For the text-containing cell, return its midpoint in [X, Y] coordinate format. 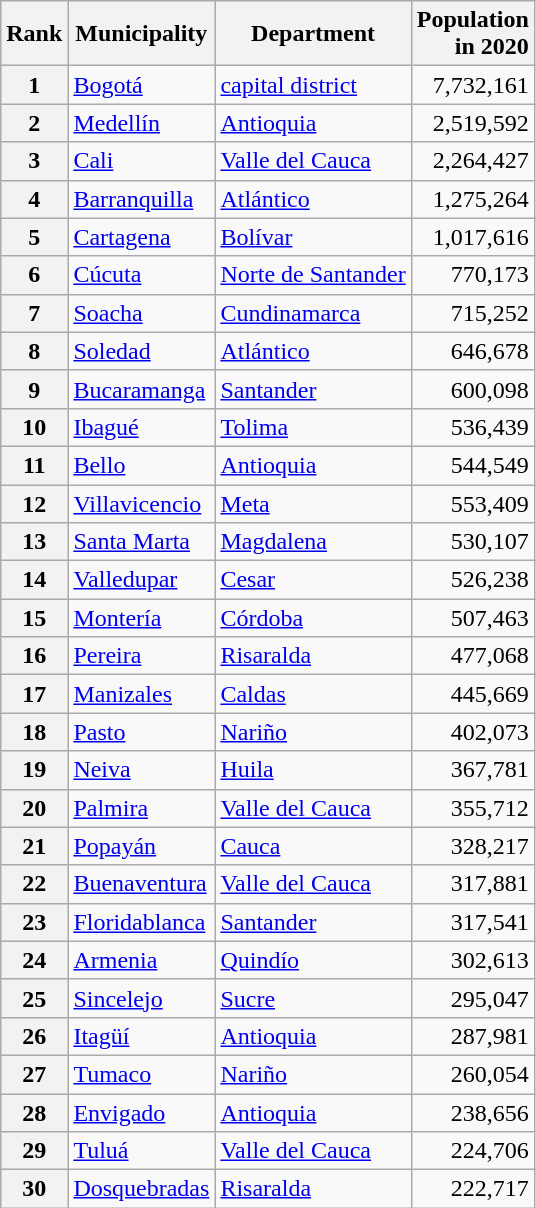
Tumaco [142, 1074]
Populationin 2020 [472, 34]
Floridablanca [142, 922]
2 [34, 123]
Pasto [142, 732]
Armenia [142, 960]
224,706 [472, 1151]
8 [34, 351]
287,981 [472, 1036]
28 [34, 1113]
24 [34, 960]
526,238 [472, 580]
capital district [313, 85]
Villavicencio [142, 503]
1 [34, 85]
Tolima [313, 427]
2,519,592 [472, 123]
1,017,616 [472, 237]
Meta [313, 503]
295,047 [472, 998]
Dosquebradas [142, 1189]
367,781 [472, 770]
445,669 [472, 694]
328,217 [472, 846]
Córdoba [313, 618]
302,613 [472, 960]
26 [34, 1036]
317,881 [472, 884]
Cartagena [142, 237]
544,549 [472, 465]
Popayán [142, 846]
402,073 [472, 732]
19 [34, 770]
Cali [142, 161]
Municipality [142, 34]
Caldas [313, 694]
507,463 [472, 618]
Quindío [313, 960]
222,717 [472, 1189]
Ibagué [142, 427]
10 [34, 427]
Bucaramanga [142, 389]
9 [34, 389]
355,712 [472, 808]
30 [34, 1189]
Department [313, 34]
6 [34, 275]
Buenaventura [142, 884]
16 [34, 656]
Bello [142, 465]
Huila [313, 770]
Montería [142, 618]
Barranquilla [142, 199]
Sucre [313, 998]
Cundinamarca [313, 313]
11 [34, 465]
25 [34, 998]
238,656 [472, 1113]
Itagüí [142, 1036]
20 [34, 808]
Soledad [142, 351]
Norte de Santander [313, 275]
Manizales [142, 694]
23 [34, 922]
Bogotá [142, 85]
Soacha [142, 313]
15 [34, 618]
646,678 [472, 351]
Rank [34, 34]
Santa Marta [142, 542]
770,173 [472, 275]
3 [34, 161]
317,541 [472, 922]
13 [34, 542]
Valledupar [142, 580]
Pereira [142, 656]
29 [34, 1151]
Tuluá [142, 1151]
553,409 [472, 503]
2,264,427 [472, 161]
21 [34, 846]
260,054 [472, 1074]
Medellín [142, 123]
4 [34, 199]
536,439 [472, 427]
14 [34, 580]
Cesar [313, 580]
600,098 [472, 389]
Bolívar [313, 237]
Envigado [142, 1113]
Cúcuta [142, 275]
530,107 [472, 542]
477,068 [472, 656]
Sincelejo [142, 998]
5 [34, 237]
Cauca [313, 846]
12 [34, 503]
7 [34, 313]
17 [34, 694]
Magdalena [313, 542]
27 [34, 1074]
715,252 [472, 313]
Palmira [142, 808]
18 [34, 732]
1,275,264 [472, 199]
Neiva [142, 770]
7,732,161 [472, 85]
22 [34, 884]
